Provide the (X, Y) coordinate of the cell's center where the given text is located.  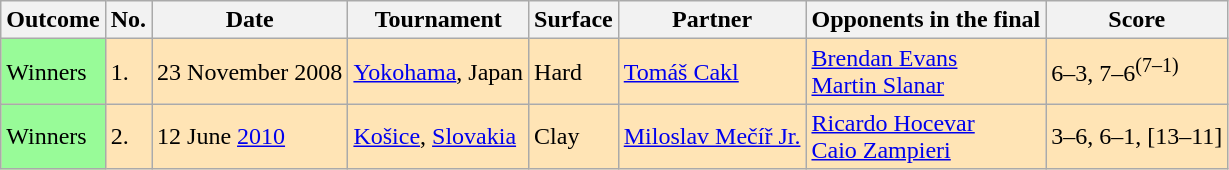
Date (250, 20)
2. (128, 136)
Hard (574, 72)
Clay (574, 136)
Outcome (53, 20)
6–3, 7–6(7–1) (1137, 72)
Yokohama, Japan (438, 72)
Brendan Evans Martin Slanar (926, 72)
Opponents in the final (926, 20)
3–6, 6–1, [13–11] (1137, 136)
Surface (574, 20)
Partner (712, 20)
Ricardo Hocevar Caio Zampieri (926, 136)
No. (128, 20)
23 November 2008 (250, 72)
Miloslav Mečíř Jr. (712, 136)
1. (128, 72)
Tournament (438, 20)
Košice, Slovakia (438, 136)
12 June 2010 (250, 136)
Tomáš Cakl (712, 72)
Score (1137, 20)
